Identify which cell holds the provided text, then report its (x, y) central coordinate. 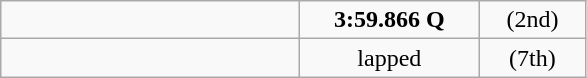
lapped (390, 58)
3:59.866 Q (390, 20)
(7th) (532, 58)
(2nd) (532, 20)
